Scan for the cell matching the given text and deliver its (x, y) coordinate at center. 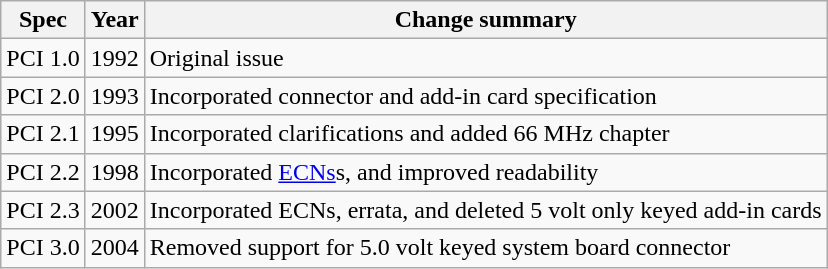
PCI 2.3 (43, 210)
PCI 3.0 (43, 248)
Incorporated connector and add-in card specification (486, 96)
Year (114, 20)
PCI 1.0 (43, 58)
Incorporated ECNss, and improved readability (486, 172)
Incorporated ECNs, errata, and deleted 5 volt only keyed add-in cards (486, 210)
Change summary (486, 20)
Original issue (486, 58)
Removed support for 5.0 volt keyed system board connector (486, 248)
Incorporated clarifications and added 66 MHz chapter (486, 134)
1993 (114, 96)
PCI 2.0 (43, 96)
2002 (114, 210)
1998 (114, 172)
PCI 2.2 (43, 172)
1995 (114, 134)
Spec (43, 20)
PCI 2.1 (43, 134)
1992 (114, 58)
2004 (114, 248)
